Find where the given text appears and provide that cell's center as [x, y] coordinate. 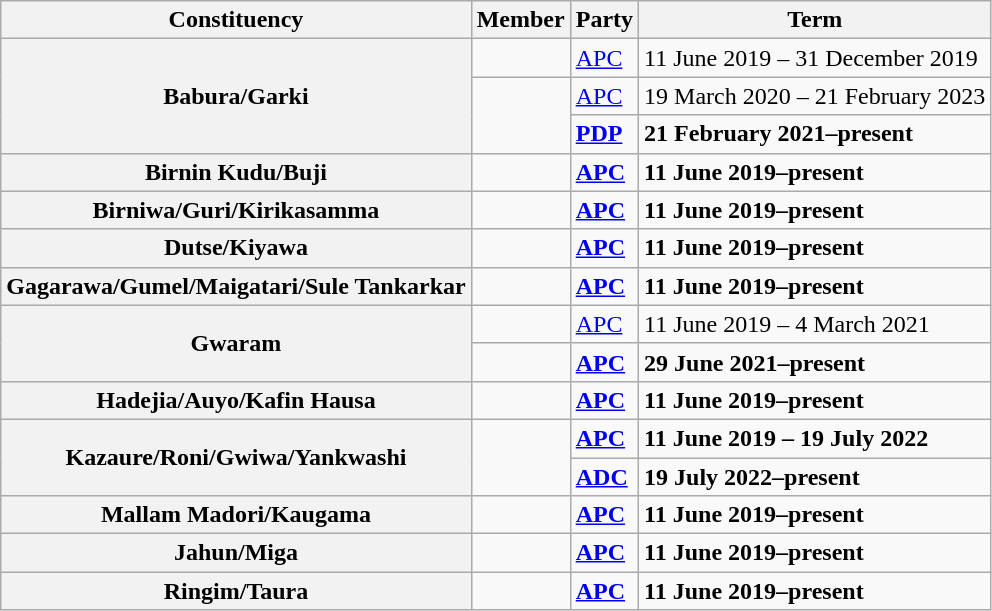
11 June 2019 – 19 July 2022 [815, 438]
ADC [604, 477]
Party [604, 20]
Gwaram [236, 343]
Babura/Garki [236, 96]
Hadejia/Auyo/Kafin Hausa [236, 400]
Gagarawa/Gumel/Maigatari/Sule Tankarkar [236, 286]
21 February 2021–present [815, 134]
11 June 2019 – 4 March 2021 [815, 324]
Jahun/Miga [236, 553]
11 June 2019 – 31 December 2019 [815, 58]
29 June 2021–present [815, 362]
Birnin Kudu/Buji [236, 172]
Term [815, 20]
19 March 2020 – 21 February 2023 [815, 96]
Ringim/Taura [236, 591]
Dutse/Kiyawa [236, 248]
Constituency [236, 20]
PDP [604, 134]
Member [520, 20]
Birniwa/Guri/Kirikasamma [236, 210]
Mallam Madori/Kaugama [236, 515]
Kazaure/Roni/Gwiwa/Yankwashi [236, 457]
19 July 2022–present [815, 477]
